Return the (x, y) coordinate for the center point of the cell that contains the specified text.  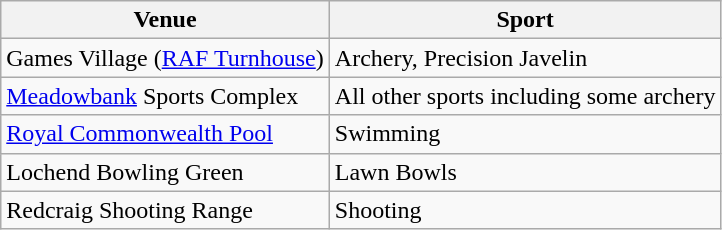
Royal Commonwealth Pool (166, 134)
Meadowbank Sports Complex (166, 96)
Sport (525, 20)
All other sports including some archery (525, 96)
Lawn Bowls (525, 172)
Redcraig Shooting Range (166, 210)
Games Village (RAF Turnhouse) (166, 58)
Archery, Precision Javelin (525, 58)
Swimming (525, 134)
Shooting (525, 210)
Venue (166, 20)
Lochend Bowling Green (166, 172)
